Detect which cell encompasses the target text, then output its (X, Y) center coordinate. 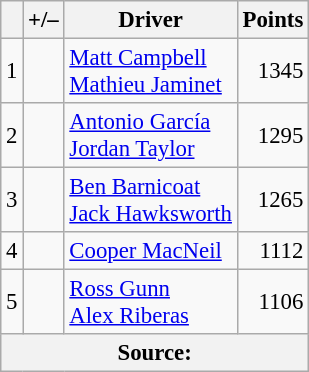
Matt Campbell Mathieu Jaminet (150, 72)
5 (12, 302)
1112 (272, 251)
1295 (272, 136)
Cooper MacNeil (150, 251)
1 (12, 72)
1106 (272, 302)
Driver (150, 20)
Antonio García Jordan Taylor (150, 136)
Source: (155, 353)
Ross Gunn Alex Riberas (150, 302)
3 (12, 200)
Ben Barnicoat Jack Hawksworth (150, 200)
Points (272, 20)
2 (12, 136)
4 (12, 251)
+/– (44, 20)
1345 (272, 72)
1265 (272, 200)
